Identify which cell holds the provided text, then report its (X, Y) central coordinate. 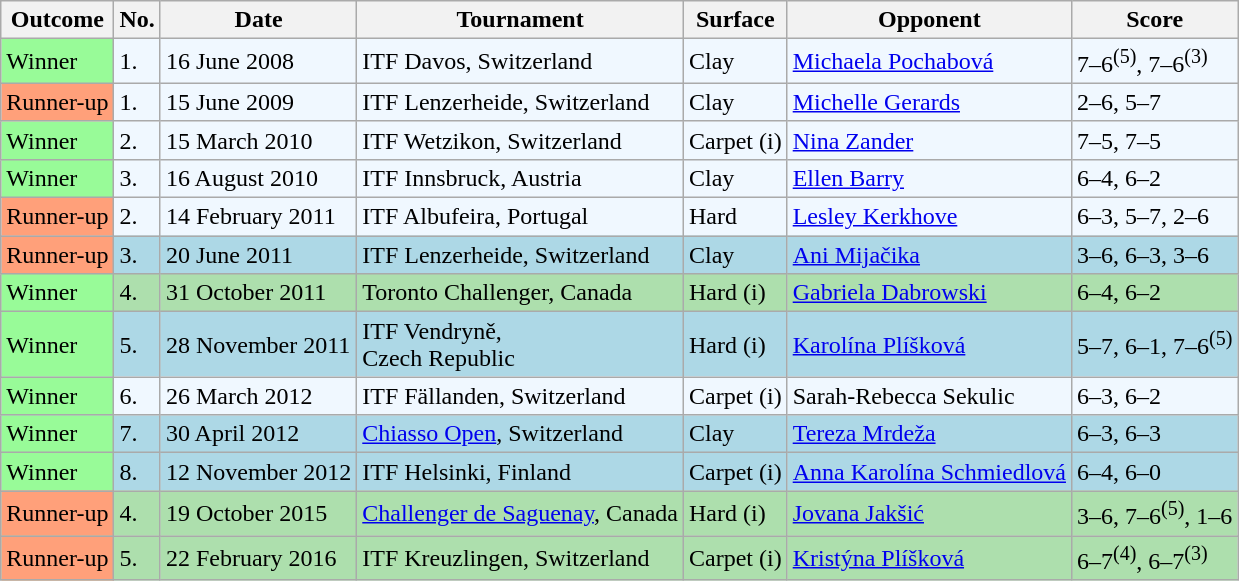
6–3, 6–2 (1154, 396)
16 June 2008 (258, 62)
Gabriela Dabrowski (929, 293)
19 October 2015 (258, 514)
8. (137, 472)
Tereza Mrdeža (929, 434)
6–7(4), 6–7(3) (1154, 558)
Outcome (58, 20)
16 August 2010 (258, 178)
28 November 2011 (258, 344)
ITF Wetzikon, Switzerland (520, 140)
Opponent (929, 20)
Chiasso Open, Switzerland (520, 434)
Michelle Gerards (929, 102)
Jovana Jakšić (929, 514)
Surface (735, 20)
22 February 2016 (258, 558)
5–7, 6–1, 7–6(5) (1154, 344)
Score (1154, 20)
ITF Davos, Switzerland (520, 62)
15 June 2009 (258, 102)
6–4, 6–0 (1154, 472)
Kristýna Plíšková (929, 558)
Lesley Kerkhove (929, 217)
6–3, 5–7, 2–6 (1154, 217)
7–5, 7–5 (1154, 140)
20 June 2011 (258, 255)
6. (137, 396)
2–6, 5–7 (1154, 102)
No. (137, 20)
Sarah-Rebecca Sekulic (929, 396)
Nina Zander (929, 140)
3–6, 6–3, 3–6 (1154, 255)
Ellen Barry (929, 178)
7–6(5), 7–6(3) (1154, 62)
Tournament (520, 20)
Michaela Pochabová (929, 62)
31 October 2011 (258, 293)
12 November 2012 (258, 472)
ITF Fällanden, Switzerland (520, 396)
30 April 2012 (258, 434)
Karolína Plíšková (929, 344)
ITF Kreuzlingen, Switzerland (520, 558)
15 March 2010 (258, 140)
ITF Albufeira, Portugal (520, 217)
ITF Vendryně, Czech Republic (520, 344)
26 March 2012 (258, 396)
14 February 2011 (258, 217)
Anna Karolína Schmiedlová (929, 472)
Challenger de Saguenay, Canada (520, 514)
Hard (735, 217)
Date (258, 20)
7. (137, 434)
Toronto Challenger, Canada (520, 293)
ITF Helsinki, Finland (520, 472)
3–6, 7–6(5), 1–6 (1154, 514)
ITF Innsbruck, Austria (520, 178)
Ani Mijačika (929, 255)
6–3, 6–3 (1154, 434)
